Provide the [X, Y] coordinate of the cell's center where the given text is located.  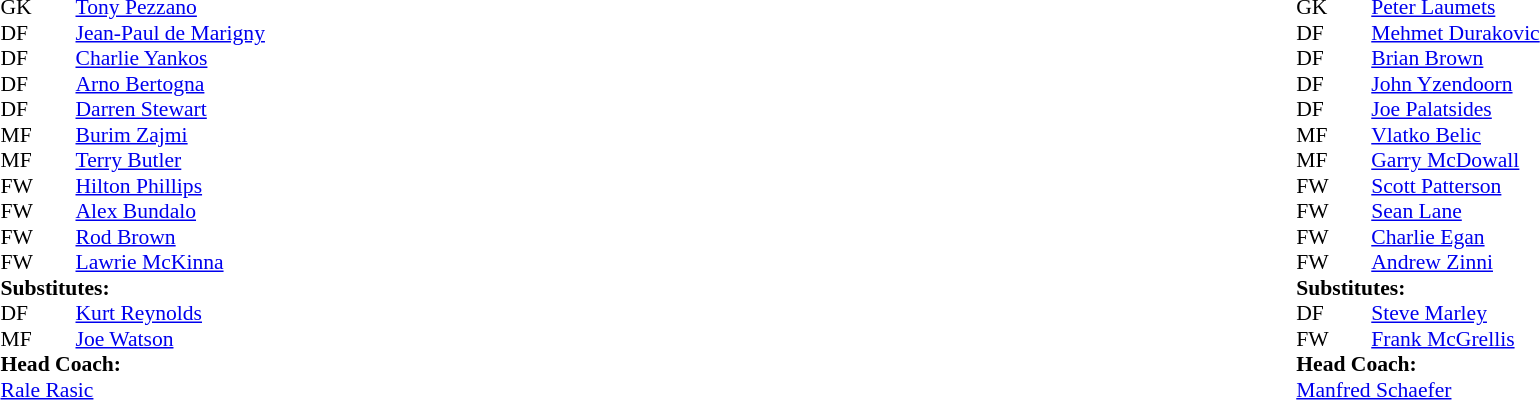
Mehmet Durakovic [1455, 33]
Hilton Phillips [170, 186]
Burim Zajmi [170, 135]
Lawrie McKinna [170, 263]
Garry McDowall [1455, 161]
Terry Butler [170, 161]
Darren Stewart [170, 109]
Rod Brown [170, 237]
Joe Palatsides [1455, 109]
Andrew Zinni [1455, 263]
Alex Bundalo [170, 211]
Arno Bertogna [170, 84]
Jean-Paul de Marigny [170, 33]
Joe Watson [170, 339]
Scott Patterson [1455, 186]
John Yzendoorn [1455, 84]
Charlie Yankos [170, 59]
Frank McGrellis [1455, 339]
Brian Brown [1455, 59]
Steve Marley [1455, 313]
Vlatko Belic [1455, 135]
Kurt Reynolds [170, 313]
Charlie Egan [1455, 237]
Sean Lane [1455, 211]
